For the text-containing cell, return its midpoint in (X, Y) coordinate format. 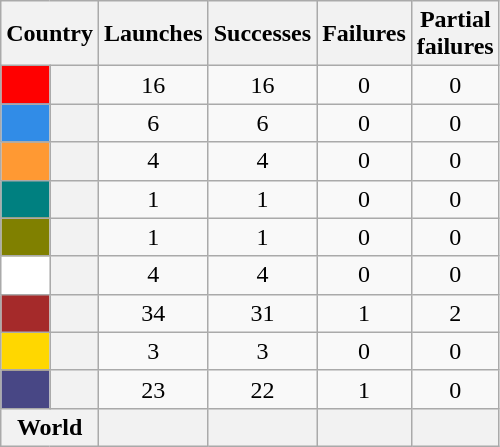
22 (262, 389)
Launches (153, 34)
2 (455, 313)
World (50, 427)
Country (50, 34)
Failures (364, 34)
31 (262, 313)
Successes (262, 34)
Partial failures (455, 34)
23 (153, 389)
34 (153, 313)
